Pinpoint the cell where the given text exists, returning its (x, y) midpoint coordinate. 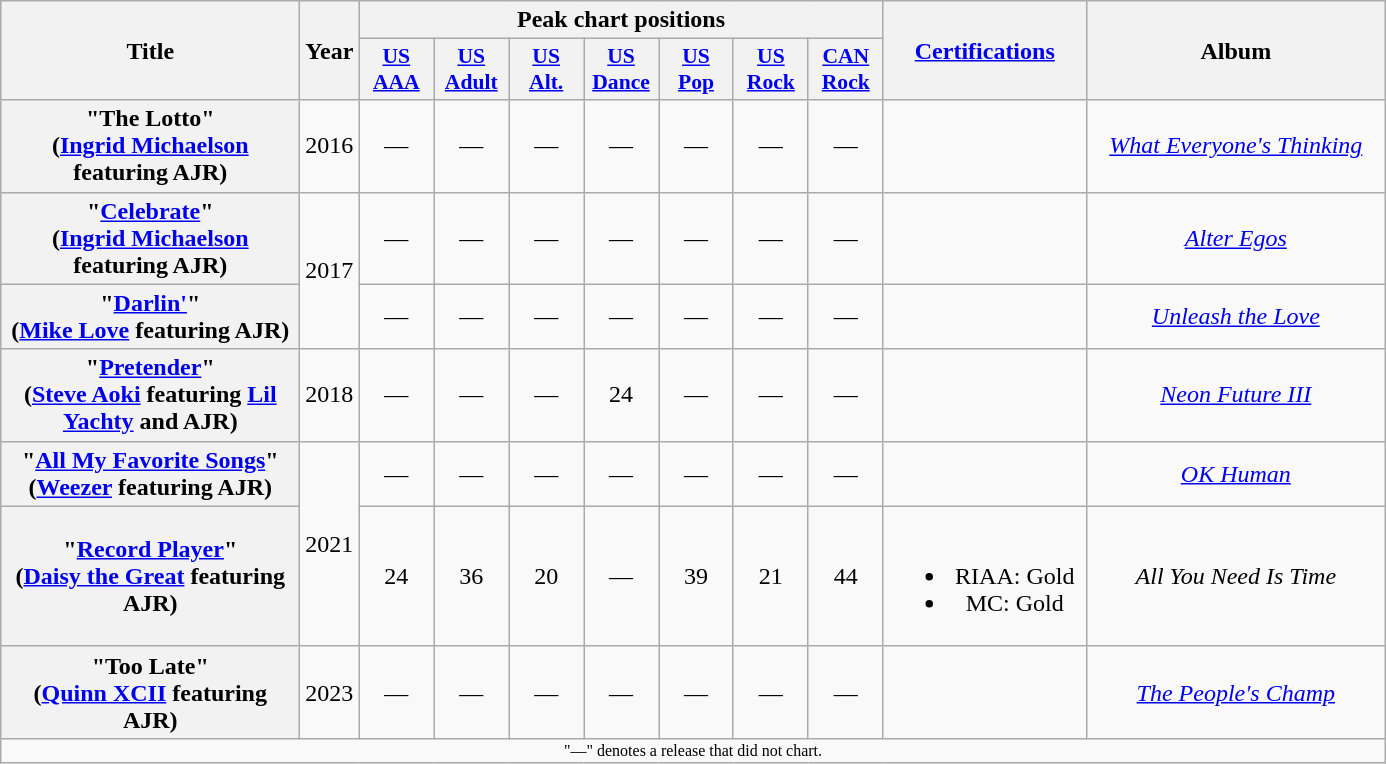
Year (330, 50)
2016 (330, 146)
"All My Favorite Songs"(Weezer featuring AJR) (150, 474)
"—" denotes a release that did not chart. (694, 750)
USAAA (396, 70)
The People's Champ (1236, 692)
"Record Player"(Daisy the Great featuring AJR) (150, 576)
Certifications (984, 50)
"Darlin'"(Mike Love featuring AJR) (150, 316)
21 (770, 576)
Title (150, 50)
2021 (330, 544)
39 (696, 576)
Neon Future III (1236, 395)
USAlt. (546, 70)
36 (472, 576)
2023 (330, 692)
CANRock (846, 70)
2018 (330, 395)
"Too Late"(Quinn XCII featuring AJR) (150, 692)
20 (546, 576)
RIAA: GoldMC: Gold (984, 576)
"Celebrate"(Ingrid Michaelson featuring AJR) (150, 238)
Unleash the Love (1236, 316)
Alter Egos (1236, 238)
Album (1236, 50)
What Everyone's Thinking (1236, 146)
"The Lotto"(Ingrid Michaelson featuring AJR) (150, 146)
"Pretender"(Steve Aoki featuring Lil Yachty and AJR) (150, 395)
USAdult (472, 70)
USPop (696, 70)
44 (846, 576)
All You Need Is Time (1236, 576)
Peak chart positions (621, 20)
OK Human (1236, 474)
USRock (770, 70)
2017 (330, 270)
USDance (622, 70)
